Return (X, Y) of the center of cell containing provided text 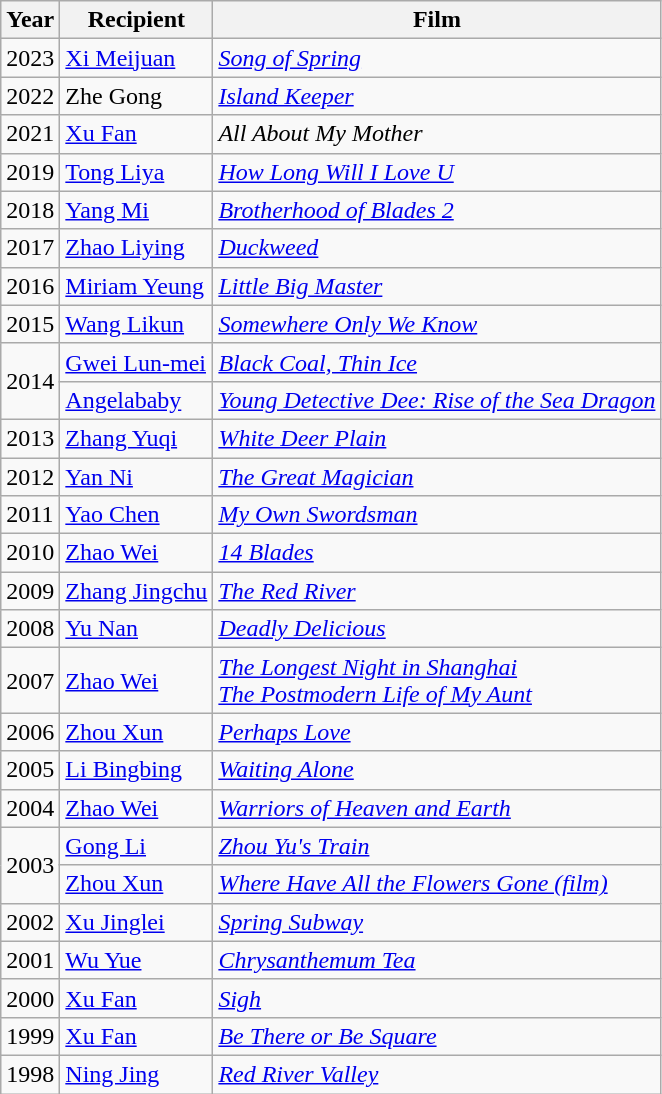
Perhaps Love (437, 732)
Li Bingbing (136, 770)
2003 (30, 865)
Year (30, 20)
Wang Likun (136, 324)
Somewhere Only We Know (437, 324)
Gong Li (136, 846)
Yan Ni (136, 477)
Xu Jinglei (136, 922)
Zhao Liying (136, 248)
14 Blades (437, 553)
Island Keeper (437, 96)
2018 (30, 210)
Sigh (437, 998)
Zhou Yu's Train (437, 846)
Angelababy (136, 400)
Zhe Gong (136, 96)
2004 (30, 808)
2017 (30, 248)
All About My Mother (437, 134)
Tong Liya (136, 172)
2002 (30, 922)
2000 (30, 998)
2019 (30, 172)
2010 (30, 553)
2001 (30, 960)
Yu Nan (136, 629)
1998 (30, 1074)
2022 (30, 96)
Wu Yue (136, 960)
Black Coal, Thin Ice (437, 362)
Young Detective Dee: Rise of the Sea Dragon (437, 400)
Song of Spring (437, 58)
Recipient (136, 20)
Brotherhood of Blades 2 (437, 210)
Miriam Yeung (136, 286)
1999 (30, 1036)
The Longest Night in ShanghaiThe Postmodern Life of My Aunt (437, 680)
Warriors of Heaven and Earth (437, 808)
The Great Magician (437, 477)
My Own Swordsman (437, 515)
The Red River (437, 591)
Yang Mi (136, 210)
2015 (30, 324)
Xi Meijuan (136, 58)
2014 (30, 381)
2007 (30, 680)
Spring Subway (437, 922)
2013 (30, 438)
Zhang Yuqi (136, 438)
Little Big Master (437, 286)
How Long Will I Love U (437, 172)
Red River Valley (437, 1074)
2011 (30, 515)
2016 (30, 286)
2009 (30, 591)
2005 (30, 770)
Be There or Be Square (437, 1036)
2008 (30, 629)
2006 (30, 732)
2012 (30, 477)
Where Have All the Flowers Gone (film) (437, 884)
Duckweed (437, 248)
Film (437, 20)
Yao Chen (136, 515)
Chrysanthemum Tea (437, 960)
White Deer Plain (437, 438)
Zhang Jingchu (136, 591)
Gwei Lun-mei (136, 362)
2021 (30, 134)
Deadly Delicious (437, 629)
Waiting Alone (437, 770)
Ning Jing (136, 1074)
2023 (30, 58)
